Output the [X, Y] coordinate of the center of the cell containing the given text.  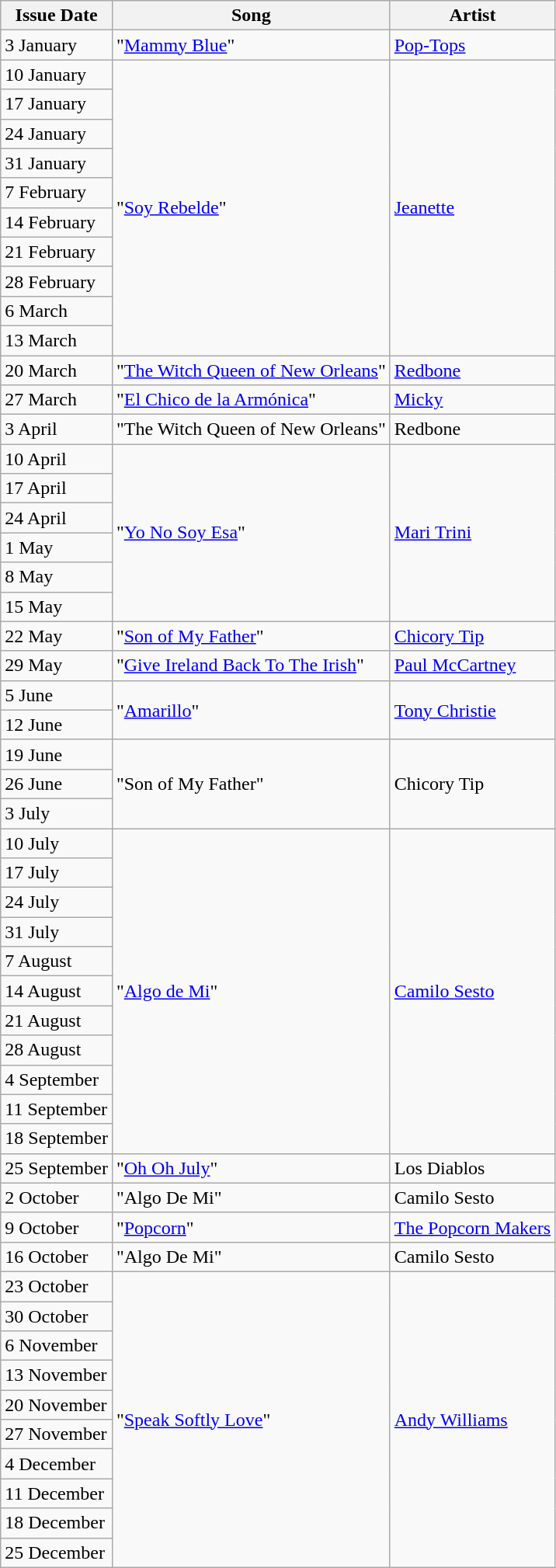
15 May [57, 607]
31 July [57, 932]
27 March [57, 400]
6 March [57, 311]
18 December [57, 1523]
13 November [57, 1375]
22 May [57, 636]
14 August [57, 991]
4 December [57, 1464]
Micky [472, 400]
17 July [57, 873]
"El Chico de la Armónica" [251, 400]
4 September [57, 1080]
27 November [57, 1434]
10 July [57, 843]
3 April [57, 429]
Song [251, 16]
13 March [57, 340]
28 August [57, 1050]
"Speak Softly Love" [251, 1420]
20 November [57, 1405]
6 November [57, 1346]
17 January [57, 104]
10 April [57, 459]
Andy Williams [472, 1420]
7 February [57, 193]
10 January [57, 75]
20 March [57, 370]
"Algo de Mi" [251, 991]
21 August [57, 1020]
"Mammy Blue" [251, 45]
24 April [57, 518]
21 February [57, 252]
"Popcorn" [251, 1227]
Pop-Tops [472, 45]
30 October [57, 1316]
"Amarillo" [251, 710]
"Yo No Soy Esa" [251, 533]
17 April [57, 488]
Jeanette [472, 208]
16 October [57, 1257]
Artist [472, 16]
"Give Ireland Back To The Irish" [251, 666]
24 January [57, 134]
29 May [57, 666]
28 February [57, 281]
Los Diablos [472, 1168]
12 June [57, 725]
Tony Christie [472, 710]
24 July [57, 902]
26 June [57, 784]
19 June [57, 754]
14 February [57, 222]
11 December [57, 1493]
Mari Trini [472, 533]
2 October [57, 1198]
Paul McCartney [472, 666]
"Soy Rebelde" [251, 208]
11 September [57, 1109]
8 May [57, 577]
5 June [57, 695]
"Oh Oh July" [251, 1168]
7 August [57, 961]
31 January [57, 163]
3 January [57, 45]
25 September [57, 1168]
Issue Date [57, 16]
9 October [57, 1227]
1 May [57, 548]
3 July [57, 813]
18 September [57, 1139]
23 October [57, 1286]
The Popcorn Makers [472, 1227]
25 December [57, 1552]
